Scan for the cell matching the given text and deliver its [X, Y] coordinate at center. 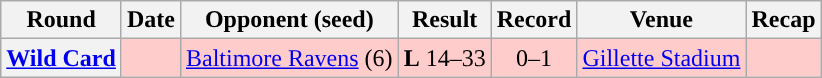
Date [150, 20]
0–1 [534, 58]
Result [444, 20]
Baltimore Ravens (6) [289, 58]
Record [534, 20]
Gillette Stadium [662, 58]
Opponent (seed) [289, 20]
Wild Card [62, 58]
Recap [784, 20]
Round [62, 20]
Venue [662, 20]
L 14–33 [444, 58]
